Capture the cell that displays the provided text and extract its (x, y) central coordinate. 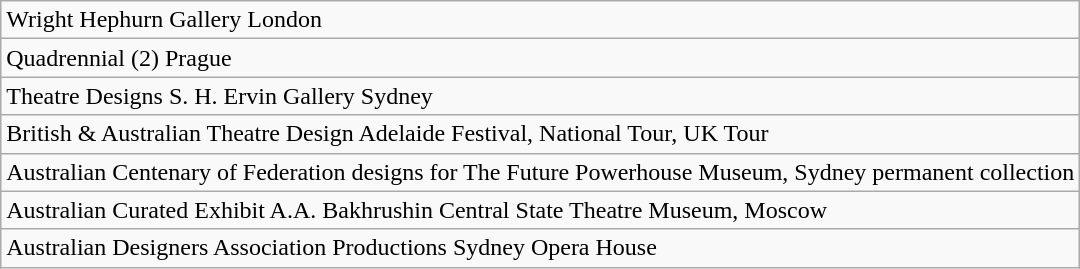
British & Australian Theatre Design Adelaide Festival, National Tour, UK Tour (540, 134)
Quadrennial (2) Prague (540, 58)
Australian Centenary of Federation designs for The Future Powerhouse Museum, Sydney permanent collection (540, 172)
Theatre Designs S. H. Ervin Gallery Sydney (540, 96)
Australian Curated Exhibit A.A. Bakhrushin Central State Theatre Museum, Moscow (540, 210)
Wright Hephurn Gallery London (540, 20)
Australian Designers Association Productions Sydney Opera House (540, 248)
